Find where the given text appears and provide that cell's center as [X, Y] coordinate. 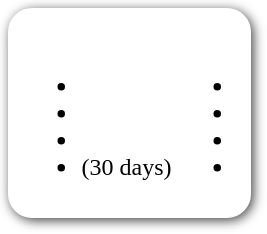
(30 days) [96, 113]
